Provide the (X, Y) coordinate of the cell's center where the given text is located.  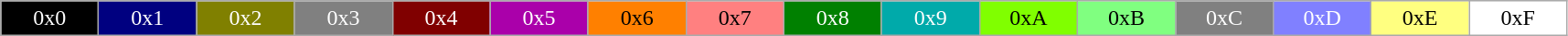
0x3 (344, 18)
0xC (1225, 18)
0xB (1126, 18)
0x1 (148, 18)
0x2 (245, 18)
0xD (1322, 18)
0xF (1518, 18)
0x0 (49, 18)
0x6 (636, 18)
0xA (1028, 18)
0x8 (832, 18)
0x7 (735, 18)
0x5 (539, 18)
0x4 (441, 18)
0x9 (931, 18)
0xE (1421, 18)
